Determine the [x, y] coordinate at the center of the cell enclosing the given text.  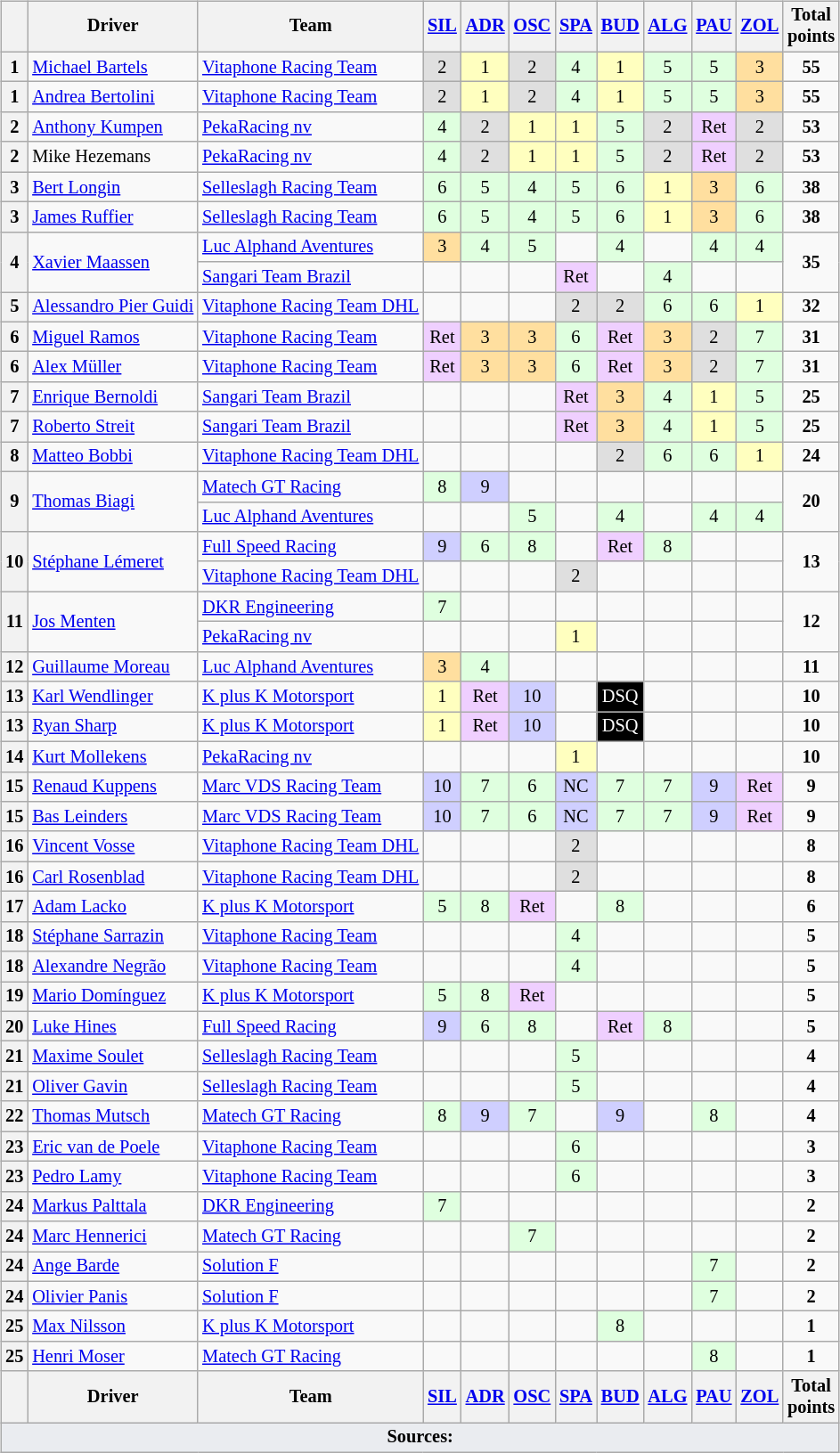
Karl Wendlinger [112, 697]
Markus Palttala [112, 1206]
Guillaume Moreau [112, 666]
Eric van de Poele [112, 1147]
Oliver Gavin [112, 1087]
22 [14, 1116]
Carl Rosenblad [112, 877]
Stéphane Lémeret [112, 561]
Vincent Vosse [112, 846]
35 [811, 262]
Maxime Soulet [112, 1057]
14 [14, 756]
19 [14, 997]
Alexandre Negrão [112, 967]
32 [811, 307]
Mario Domínguez [112, 997]
James Ruffier [112, 217]
Stéphane Sarrazin [112, 936]
Kurt Mollekens [112, 756]
Pedro Lamy [112, 1177]
Andrea Bertolini [112, 97]
Anthony Kumpen [112, 127]
Ange Barde [112, 1267]
Adam Lacko [112, 907]
Roberto Streit [112, 427]
Henri Moser [112, 1357]
Jos Menten [112, 622]
Matteo Bobbi [112, 457]
Michael Bartels [112, 67]
Thomas Mutsch [112, 1116]
Sources: [420, 1438]
Bert Longin [112, 187]
Luke Hines [112, 1026]
Olivier Panis [112, 1296]
Bas Leinders [112, 817]
Miguel Ramos [112, 337]
Renaud Kuppens [112, 787]
Thomas Biagi [112, 501]
Mike Hezemans [112, 157]
Max Nilsson [112, 1326]
17 [14, 907]
Ryan Sharp [112, 727]
Xavier Maassen [112, 262]
Alessandro Pier Guidi [112, 307]
Enrique Bernoldi [112, 397]
Marc Hennerici [112, 1237]
Alex Müller [112, 367]
